Detect which cell encompasses the target text, then output its (X, Y) center coordinate. 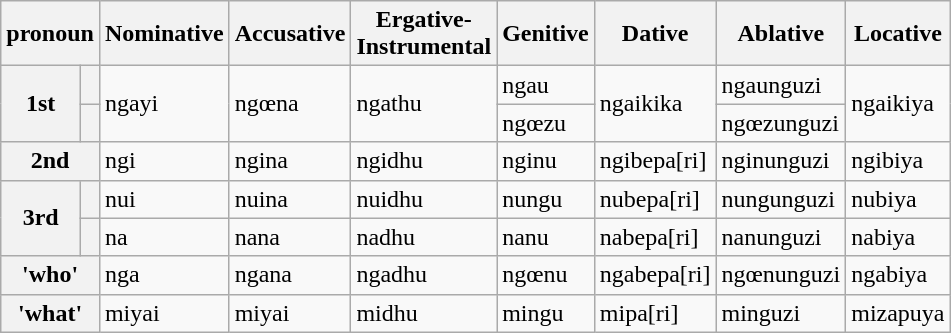
nabepa[ri] (655, 237)
ngayi (164, 104)
ngœnunguzi (781, 275)
nungunguzi (781, 199)
ngana (290, 275)
nginunguzi (781, 161)
nungu (546, 199)
midhu (424, 313)
ngœna (290, 104)
'what' (50, 313)
minguzi (781, 313)
ngaikika (655, 104)
ngina (290, 161)
ngœzu (546, 123)
3rd (41, 218)
nanu (546, 237)
ngibepa[ri] (655, 161)
pronoun (50, 34)
Dative (655, 34)
1st (41, 104)
ngi (164, 161)
Ablative (781, 34)
mizapuya (898, 313)
nanunguzi (781, 237)
Locative (898, 34)
nabiya (898, 237)
nubiya (898, 199)
nui (164, 199)
ngabiya (898, 275)
Nominative (164, 34)
na (164, 237)
ngadhu (424, 275)
nga (164, 275)
ngœnu (546, 275)
nadhu (424, 237)
mingu (546, 313)
ngaikiya (898, 104)
nuidhu (424, 199)
ngidhu (424, 161)
nubepa[ri] (655, 199)
Genitive (546, 34)
ngathu (424, 104)
2nd (50, 161)
Accusative (290, 34)
'who' (50, 275)
ngibiya (898, 161)
Ergative-Instrumental (424, 34)
ngœzunguzi (781, 123)
ngau (546, 85)
ngabepa[ri] (655, 275)
mipa[ri] (655, 313)
nginu (546, 161)
ngaunguzi (781, 85)
nuina (290, 199)
nana (290, 237)
